Scan for the cell matching the given text and deliver its (X, Y) coordinate at center. 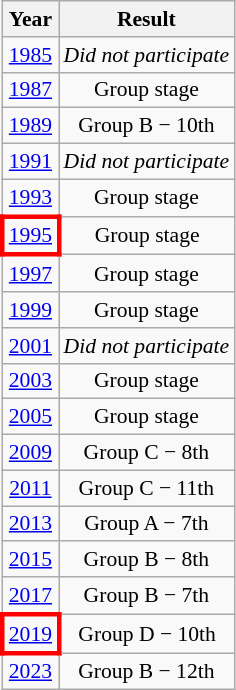
2005 (30, 417)
2001 (30, 346)
1987 (30, 90)
1985 (30, 55)
Group B − 7th (147, 596)
2011 (30, 488)
Year (30, 19)
1995 (30, 236)
2009 (30, 453)
2013 (30, 524)
Group C − 8th (147, 453)
Result (147, 19)
2023 (30, 672)
1991 (30, 162)
1997 (30, 274)
Group B − 12th (147, 672)
Group B − 10th (147, 126)
2019 (30, 634)
2017 (30, 596)
Group D − 10th (147, 634)
Group B − 8th (147, 560)
Group C − 11th (147, 488)
2015 (30, 560)
1989 (30, 126)
Group A − 7th (147, 524)
1993 (30, 198)
2003 (30, 381)
1999 (30, 310)
